From the cell containing the given text, extract its center point as [x, y] coordinate. 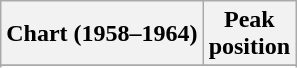
Peakposition [249, 34]
Chart (1958–1964) [102, 34]
